Locate the cell with the specified text and output its (x, y) center coordinate. 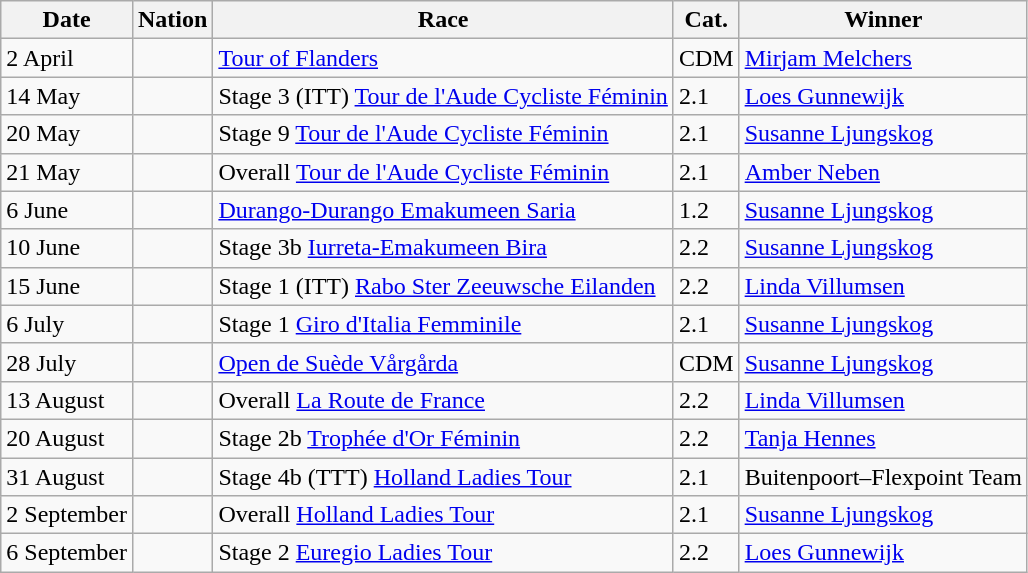
Tanja Hennes (883, 438)
Stage 9 Tour de l'Aude Cycliste Féminin (444, 134)
2 April (67, 58)
20 May (67, 134)
10 June (67, 248)
Overall La Route de France (444, 400)
Overall Tour de l'Aude Cycliste Féminin (444, 172)
14 May (67, 96)
13 August (67, 400)
Race (444, 20)
Stage 1 (ITT) Rabo Ster Zeeuwsche Eilanden (444, 286)
Open de Suède Vårgårda (444, 362)
1.2 (706, 210)
Stage 3 (ITT) Tour de l'Aude Cycliste Féminin (444, 96)
Stage 2 Euregio Ladies Tour (444, 553)
31 August (67, 477)
Winner (883, 20)
6 June (67, 210)
Tour of Flanders (444, 58)
6 September (67, 553)
Nation (172, 20)
Amber Neben (883, 172)
Overall Holland Ladies Tour (444, 515)
Cat. (706, 20)
2 September (67, 515)
Stage 3b Iurreta-Emakumeen Bira (444, 248)
Buitenpoort–Flexpoint Team (883, 477)
Mirjam Melchers (883, 58)
Durango-Durango Emakumeen Saria (444, 210)
Stage 2b Trophée d'Or Féminin (444, 438)
21 May (67, 172)
Stage 4b (TTT) Holland Ladies Tour (444, 477)
20 August (67, 438)
Stage 1 Giro d'Italia Femminile (444, 324)
15 June (67, 286)
6 July (67, 324)
Date (67, 20)
28 July (67, 362)
